Identify which cell holds the provided text, then report its [x, y] central coordinate. 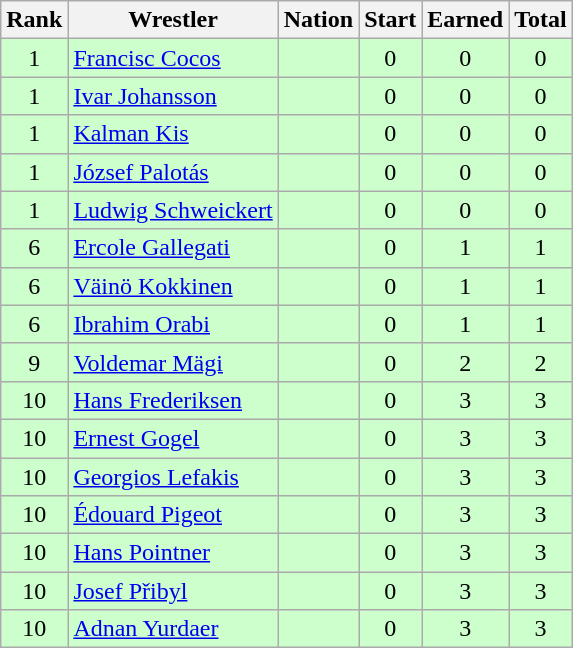
Nation [318, 20]
Hans Frederiksen [173, 400]
Édouard Pigeot [173, 515]
Ludwig Schweickert [173, 210]
Josef Přibyl [173, 591]
Rank [34, 20]
Ivar Johansson [173, 96]
József Palotás [173, 172]
Ibrahim Orabi [173, 324]
Väinö Kokkinen [173, 286]
Ernest Gogel [173, 438]
Georgios Lefakis [173, 477]
Hans Pointner [173, 553]
Earned [466, 20]
Total [541, 20]
Wrestler [173, 20]
Francisc Cocos [173, 58]
Adnan Yurdaer [173, 629]
Start [390, 20]
Kalman Kis [173, 134]
Ercole Gallegati [173, 248]
Voldemar Mägi [173, 362]
9 [34, 362]
